Return [X, Y] of the center of cell containing provided text 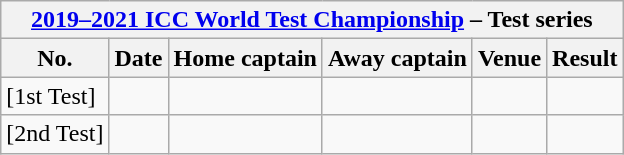
[1st Test] [55, 96]
2019–2021 ICC World Test Championship – Test series [312, 20]
No. [55, 58]
Date [138, 58]
[2nd Test] [55, 134]
Home captain [245, 58]
Venue [509, 58]
Away captain [397, 58]
Result [585, 58]
